Extract the (X, Y) coordinate from the center of the cell holding the provided text.  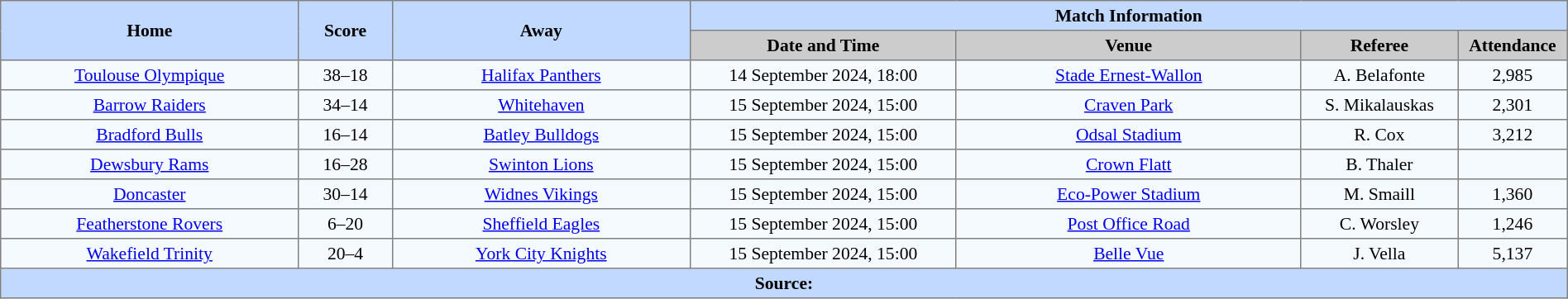
B. Thaler (1379, 164)
Belle Vue (1128, 254)
2,985 (1513, 75)
16–28 (346, 164)
38–18 (346, 75)
S. Mikalauskas (1379, 105)
York City Knights (541, 254)
Date and Time (823, 45)
Eco-Power Stadium (1128, 194)
J. Vella (1379, 254)
Post Office Road (1128, 224)
Toulouse Olympique (150, 75)
Craven Park (1128, 105)
Wakefield Trinity (150, 254)
Match Information (1128, 16)
2,301 (1513, 105)
Bradford Bulls (150, 135)
Swinton Lions (541, 164)
Source: (784, 283)
Crown Flatt (1128, 164)
C. Worsley (1379, 224)
Batley Bulldogs (541, 135)
R. Cox (1379, 135)
Dewsbury Rams (150, 164)
Sheffield Eagles (541, 224)
5,137 (1513, 254)
A. Belafonte (1379, 75)
1,360 (1513, 194)
3,212 (1513, 135)
Score (346, 31)
Widnes Vikings (541, 194)
14 September 2024, 18:00 (823, 75)
1,246 (1513, 224)
Home (150, 31)
Barrow Raiders (150, 105)
Doncaster (150, 194)
Venue (1128, 45)
Odsal Stadium (1128, 135)
Halifax Panthers (541, 75)
6–20 (346, 224)
M. Smaill (1379, 194)
Featherstone Rovers (150, 224)
Stade Ernest-Wallon (1128, 75)
16–14 (346, 135)
Referee (1379, 45)
Attendance (1513, 45)
20–4 (346, 254)
Away (541, 31)
30–14 (346, 194)
Whitehaven (541, 105)
34–14 (346, 105)
